Find where the given text appears and provide that cell's center as (x, y) coordinate. 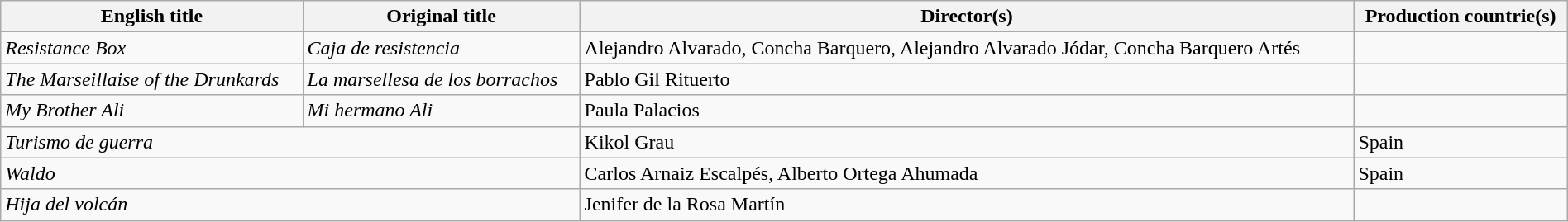
Paula Palacios (967, 111)
English title (152, 17)
Alejandro Alvarado, Concha Barquero, Alejandro Alvarado Jódar, Concha Barquero Artés (967, 48)
Mi hermano Ali (442, 111)
Kikol Grau (967, 142)
Original title (442, 17)
Resistance Box (152, 48)
Turismo de guerra (290, 142)
Hija del volcán (290, 205)
La marsellesa de los borrachos (442, 79)
Pablo Gil Rituerto (967, 79)
Carlos Arnaiz Escalpés, Alberto Ortega Ahumada (967, 173)
Waldo (290, 173)
My Brother Ali (152, 111)
Director(s) (967, 17)
Caja de resistencia (442, 48)
Production countrie(s) (1460, 17)
The Marseillaise of the Drunkards (152, 79)
Jenifer de la Rosa Martín (967, 205)
